Return (x, y) of the center of cell containing provided text 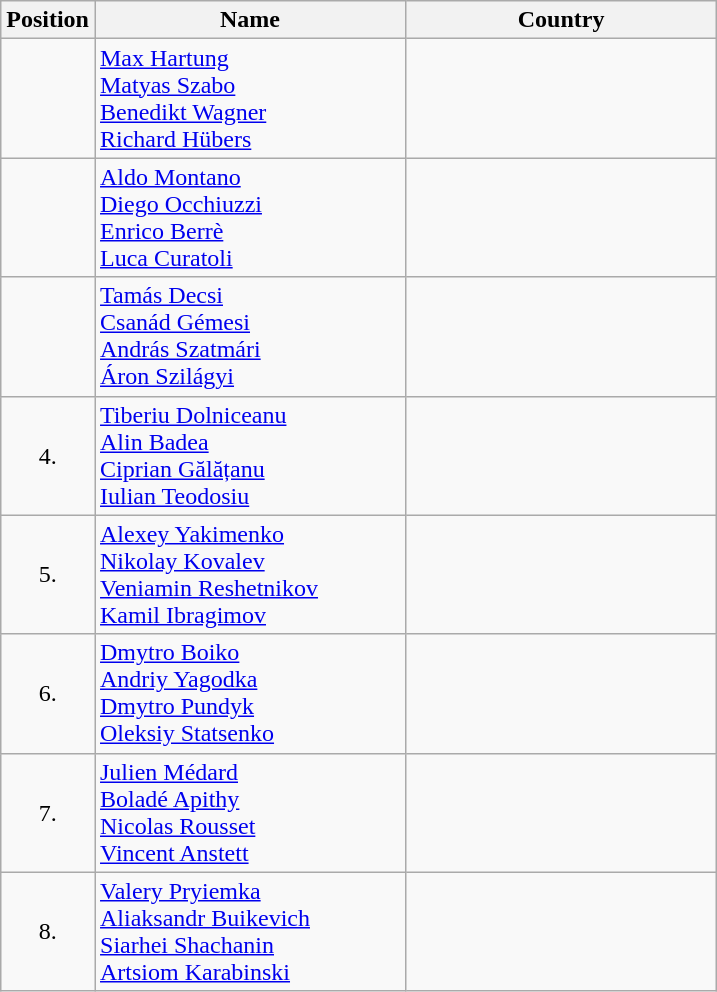
Julien MédardBoladé ApithyNicolas RoussetVincent Anstett (250, 812)
Aldo MontanoDiego OcchiuzziEnrico BerrèLuca Curatoli (250, 218)
Max HartungMatyas SzaboBenedikt WagnerRichard Hübers (250, 98)
Dmytro BoikoAndriy YagodkaDmytro PundykOleksiy Statsenko (250, 694)
Name (250, 20)
4. (48, 456)
8. (48, 932)
Alexey YakimenkoNikolay KovalevVeniamin ReshetnikovKamil Ibragimov (250, 574)
Valery PryiemkaAliaksandr BuikevichSiarhei ShachaninArtsiom Karabinski (250, 932)
5. (48, 574)
Tamás DecsiCsanád GémesiAndrás SzatmáriÁron Szilágyi (250, 336)
Position (48, 20)
Tiberiu DolniceanuAlin BadeaCiprian GălățanuIulian Teodosiu (250, 456)
Country (562, 20)
7. (48, 812)
6. (48, 694)
